Search for the cell housing the specified text and yield its (X, Y) center coordinate. 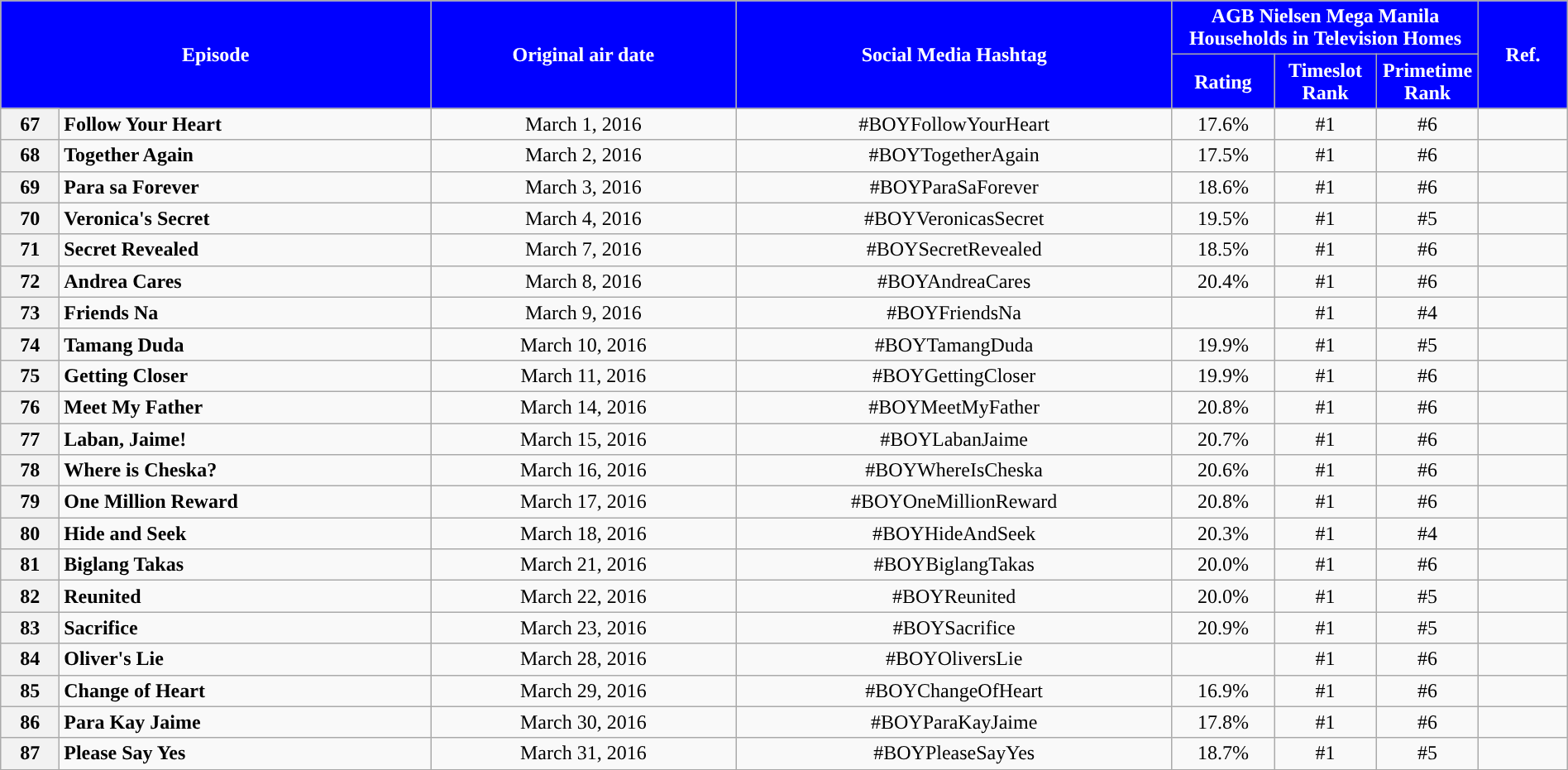
#BOYFollowYourHeart (954, 124)
Laban, Jaime! (245, 439)
March 16, 2016 (583, 471)
March 31, 2016 (583, 753)
Rating (1223, 81)
20.6% (1223, 471)
March 21, 2016 (583, 565)
AGB Nielsen Mega Manila Households in Television Homes (1325, 28)
68 (30, 155)
#BOYFriendsNa (954, 313)
Biglang Takas (245, 565)
March 15, 2016 (583, 439)
80 (30, 533)
March 14, 2016 (583, 407)
Para sa Forever (245, 187)
#BOYTogetherAgain (954, 155)
Reunited (245, 596)
82 (30, 596)
71 (30, 250)
Original air date (583, 55)
Together Again (245, 155)
20.7% (1223, 439)
#BOYGettingCloser (954, 375)
March 11, 2016 (583, 375)
78 (30, 471)
One Million Reward (245, 502)
85 (30, 691)
Meet My Father (245, 407)
March 7, 2016 (583, 250)
March 8, 2016 (583, 281)
76 (30, 407)
#BOYChangeOfHeart (954, 691)
March 30, 2016 (583, 722)
18.5% (1223, 250)
17.8% (1223, 722)
#BOYLabanJaime (954, 439)
70 (30, 218)
March 28, 2016 (583, 659)
#BOYOliversLie (954, 659)
Tamang Duda (245, 344)
17.5% (1223, 155)
16.9% (1223, 691)
81 (30, 565)
Secret Revealed (245, 250)
20.3% (1223, 533)
67 (30, 124)
Episode (216, 55)
Veronica's Secret (245, 218)
Please Say Yes (245, 753)
March 3, 2016 (583, 187)
19.5% (1223, 218)
#BOYHideAndSeek (954, 533)
#BOYTamangDuda (954, 344)
March 23, 2016 (583, 628)
75 (30, 375)
Getting Closer (245, 375)
#BOYPleaseSayYes (954, 753)
18.7% (1223, 753)
20.4% (1223, 281)
17.6% (1223, 124)
Follow Your Heart (245, 124)
69 (30, 187)
Social Media Hashtag (954, 55)
Andrea Cares (245, 281)
Oliver's Lie (245, 659)
Where is Cheska? (245, 471)
March 18, 2016 (583, 533)
March 22, 2016 (583, 596)
#BOYWhereIsCheska (954, 471)
Sacrifice (245, 628)
#BOYParaSaForever (954, 187)
83 (30, 628)
72 (30, 281)
Friends Na (245, 313)
#BOYSacrifice (954, 628)
#BOYReunited (954, 596)
Change of Heart (245, 691)
74 (30, 344)
86 (30, 722)
Primetime Rank (1427, 81)
79 (30, 502)
Ref. (1523, 55)
March 4, 2016 (583, 218)
#BOYBiglangTakas (954, 565)
73 (30, 313)
Hide and Seek (245, 533)
#BOYMeetMyFather (954, 407)
#BOYVeronicasSecret (954, 218)
18.6% (1223, 187)
20.9% (1223, 628)
#BOYOneMillionReward (954, 502)
Para Kay Jaime (245, 722)
March 9, 2016 (583, 313)
Timeslot Rank (1326, 81)
#BOYAndreaCares (954, 281)
#BOYParaKayJaime (954, 722)
84 (30, 659)
#BOYSecretRevealed (954, 250)
March 1, 2016 (583, 124)
March 10, 2016 (583, 344)
87 (30, 753)
March 29, 2016 (583, 691)
77 (30, 439)
March 17, 2016 (583, 502)
March 2, 2016 (583, 155)
